Determine the [X, Y] coordinate at the center of the cell enclosing the given text.  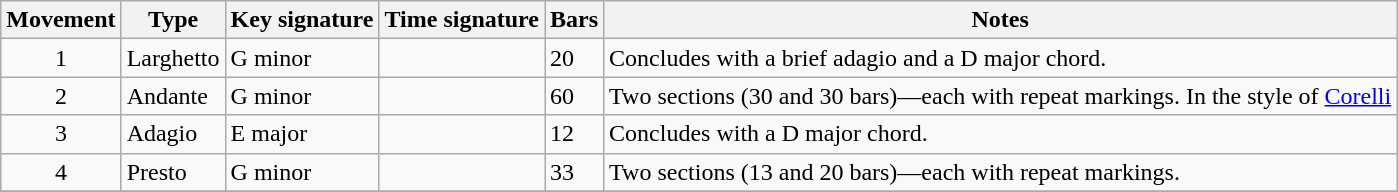
Andante [173, 96]
Time signature [462, 20]
33 [574, 172]
3 [61, 134]
60 [574, 96]
Bars [574, 20]
Type [173, 20]
Two sections (13 and 20 bars)—each with repeat markings. [1000, 172]
Two sections (30 and 30 bars)—each with repeat markings. In the style of Corelli [1000, 96]
Notes [1000, 20]
Larghetto [173, 58]
Presto [173, 172]
4 [61, 172]
2 [61, 96]
Concludes with a D major chord. [1000, 134]
20 [574, 58]
12 [574, 134]
1 [61, 58]
Movement [61, 20]
Concludes with a brief adagio and a D major chord. [1000, 58]
Key signature [302, 20]
E major [302, 134]
Adagio [173, 134]
